From the cell containing the given text, extract its center point as [x, y] coordinate. 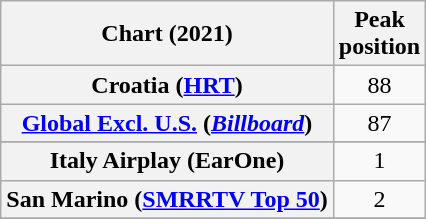
88 [379, 85]
87 [379, 123]
Global Excl. U.S. (Billboard) [168, 123]
San Marino (SMRRTV Top 50) [168, 199]
Italy Airplay (EarOne) [168, 161]
1 [379, 161]
Peakposition [379, 34]
Croatia (HRT) [168, 85]
2 [379, 199]
Chart (2021) [168, 34]
